Pinpoint the cell where the given text exists, returning its [x, y] midpoint coordinate. 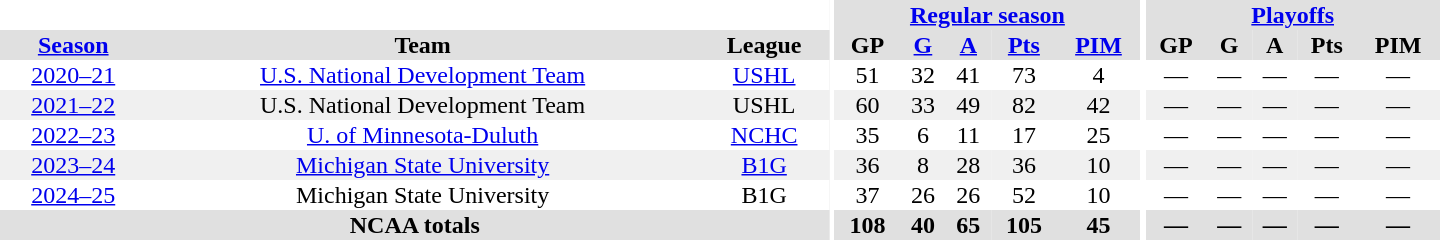
60 [868, 105]
40 [922, 225]
11 [968, 135]
2022–23 [73, 135]
2023–24 [73, 165]
25 [1099, 135]
65 [968, 225]
2021–22 [73, 105]
108 [868, 225]
NCHC [764, 135]
51 [868, 75]
Playoffs [1292, 15]
2024–25 [73, 195]
105 [1024, 225]
Regular season [988, 15]
U. of Minnesota-Duluth [422, 135]
17 [1024, 135]
35 [868, 135]
42 [1099, 105]
37 [868, 195]
League [764, 45]
33 [922, 105]
45 [1099, 225]
73 [1024, 75]
82 [1024, 105]
Team [422, 45]
32 [922, 75]
28 [968, 165]
41 [968, 75]
Season [73, 45]
49 [968, 105]
NCAA totals [415, 225]
2020–21 [73, 75]
6 [922, 135]
52 [1024, 195]
8 [922, 165]
4 [1099, 75]
